Output the [X, Y] coordinate of the center of the cell containing the given text.  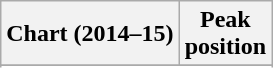
Chart (2014–15) [90, 34]
Peakposition [225, 34]
